Locate the cell with the specified text and output its [x, y] center coordinate. 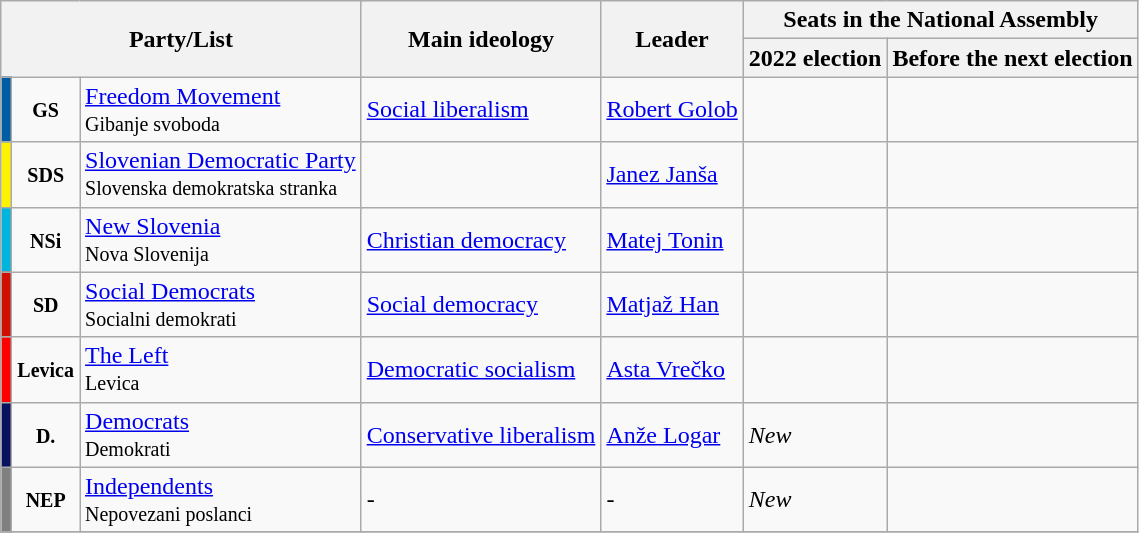
DemocratsDemokrati [221, 434]
IndependentsNepovezani poslanci [221, 500]
Anže Logar [672, 434]
Freedom MovementGibanje svoboda [221, 110]
The LeftLevica [221, 370]
Social DemocratsSocialni demokrati [221, 304]
New SloveniaNova Slovenija [221, 240]
Before the next election [1012, 58]
SDS [46, 174]
2022 election [815, 58]
Democratic socialism [481, 370]
Leader [672, 39]
NSi [46, 240]
Levica [46, 370]
Social democracy [481, 304]
Matjaž Han [672, 304]
Seats in the National Assembly [940, 20]
Robert Golob [672, 110]
Main ideology [481, 39]
Social liberalism [481, 110]
Party/List [181, 39]
Janez Janša [672, 174]
Slovenian Democratic PartySlovenska demokratska stranka [221, 174]
Conservative liberalism [481, 434]
Christian democracy [481, 240]
D. [46, 434]
Matej Tonin [672, 240]
Asta Vrečko [672, 370]
GS [46, 110]
SD [46, 304]
NEP [46, 500]
